For the text-containing cell, return its midpoint in (x, y) coordinate format. 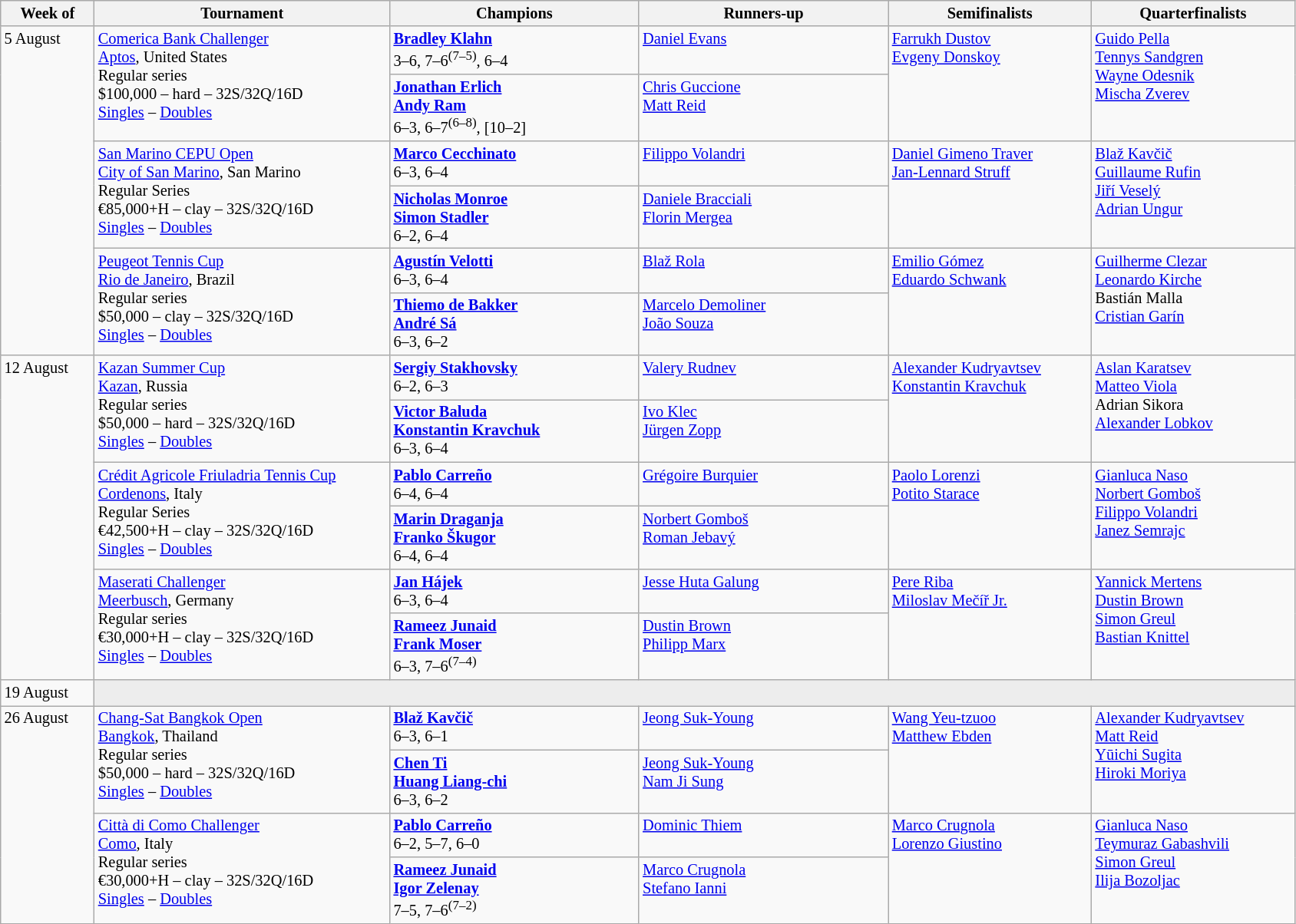
26 August (48, 814)
Norbert Gomboš Roman Jebavý (763, 538)
Dustin Brown Philipp Marx (763, 646)
Chen Ti Huang Liang-chi6–3, 6–2 (514, 781)
Marco Crugnola Stefano Ianni (763, 890)
Tournament (243, 13)
Alexander Kudryavtsev Konstantin Kravchuk (990, 408)
Pablo Carreño 6–4, 6–4 (514, 484)
Runners-up (763, 13)
San Marino CEPU Open City of San Marino, San Marino Regular Series €85,000+H – clay – 32S/32Q/16D Singles – Doubles (243, 195)
Guido Pella Tennys Sandgren Wayne Odesnik Mischa Zverev (1193, 84)
Marin Draganja Franko Škugor6–4, 6–4 (514, 538)
Nicholas Monroe Simon Stadler6–2, 6–4 (514, 217)
Paolo Lorenzi Potito Starace (990, 516)
Città di Como Challenger Como, Italy Regular series €30,000+H – clay – 32S/32Q/16D Singles – Doubles (243, 869)
Yannick Mertens Dustin Brown Simon Greul Bastian Knittel (1193, 625)
Semifinalists (990, 13)
Jeong Suk-Young (763, 728)
Wang Yeu-tzuoo Matthew Ebden (990, 758)
Quarterfinalists (1193, 13)
19 August (48, 693)
Emilio Gómez Eduardo Schwank (990, 301)
Bradley Klahn 3–6, 7–6(7–5), 6–4 (514, 51)
Sergiy Stakhovsky 6–2, 6–3 (514, 378)
Jeong Suk-Young Nam Ji Sung (763, 781)
Farrukh Dustov Evgeny Donskoy (990, 84)
Victor Baluda Konstantin Kravchuk6–3, 6–4 (514, 431)
Daniele Bracciali Florin Mergea (763, 217)
Valery Rudnev (763, 378)
Rameez Junaid Frank Moser6–3, 7–6(7–4) (514, 646)
Alexander Kudryavtsev Matt Reid Yūichi Sugita Hiroki Moriya (1193, 758)
Chris Guccione Matt Reid (763, 107)
Guilherme Clezar Leonardo Kirche Bastián Malla Cristian Garín (1193, 301)
Pere Riba Miloslav Mečíř Jr. (990, 625)
Dominic Thiem (763, 835)
Grégoire Burquier (763, 484)
Kazan Summer Cup Kazan, Russia Regular series $50,000 – hard – 32S/32Q/16D Singles – Doubles (243, 408)
Thiemo de Bakker André Sá6–3, 6–2 (514, 324)
Jesse Huta Galung (763, 591)
Gianluca Naso Teymuraz Gabashvili Simon Greul Ilija Bozoljac (1193, 869)
Marco Crugnola Lorenzo Giustino (990, 869)
Ivo Klec Jürgen Zopp (763, 431)
Maserati Challenger Meerbusch, Germany Regular series €30,000+H – clay – 32S/32Q/16D Singles – Doubles (243, 625)
Filippo Volandri (763, 163)
5 August (48, 190)
Marco Cecchinato6–3, 6–4 (514, 163)
Comerica Bank Challenger Aptos, United States Regular series $100,000 – hard – 32S/32Q/16D Singles – Doubles (243, 84)
Marcelo Demoliner João Souza (763, 324)
Chang-Sat Bangkok Open Bangkok, Thailand Regular series $50,000 – hard – 32S/32Q/16D Singles – Doubles (243, 758)
Agustín Velotti 6–3, 6–4 (514, 270)
Jonathan Erlich Andy Ram 6–3, 6–7(6–8), [10–2] (514, 107)
Daniel Gimeno Traver Jan-Lennard Struff (990, 195)
Crédit Agricole Friuladria Tennis Cup Cordenons, Italy Regular Series €42,500+H – clay – 32S/32Q/16D Singles – Doubles (243, 516)
Champions (514, 13)
Rameez Junaid Igor Zelenay7–5, 7–6(7–2) (514, 890)
Jan Hájek 6–3, 6–4 (514, 591)
Peugeot Tennis CupRio de Janeiro, BrazilRegular series$50,000 – clay – 32S/32Q/16D Singles – Doubles (243, 301)
Blaž Kavčič Guillaume Rufin Jiří Veselý Adrian Ungur (1193, 195)
Gianluca Naso Norbert Gomboš Filippo Volandri Janez Semrajc (1193, 516)
Blaž Rola (763, 270)
Daniel Evans (763, 51)
Blaž Kavčič6–3, 6–1 (514, 728)
Aslan Karatsev Matteo Viola Adrian Sikora Alexander Lobkov (1193, 408)
12 August (48, 517)
Pablo Carreño6–2, 5–7, 6–0 (514, 835)
Week of (48, 13)
